For the text-containing cell, return its midpoint in (X, Y) coordinate format. 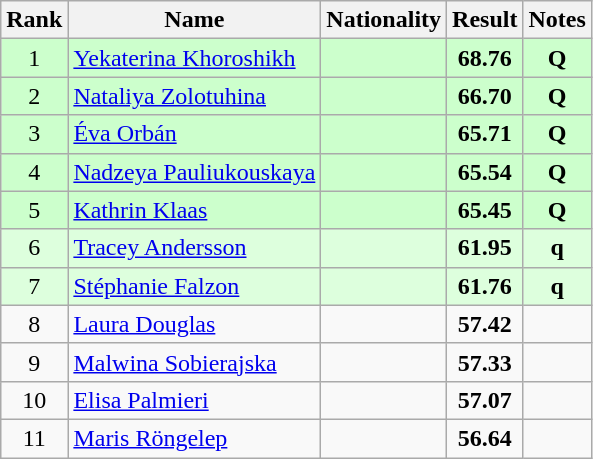
Stéphanie Falzon (194, 286)
57.07 (485, 400)
2 (34, 96)
5 (34, 210)
61.95 (485, 248)
Maris Röngelep (194, 438)
8 (34, 324)
9 (34, 362)
3 (34, 134)
65.54 (485, 172)
65.71 (485, 134)
68.76 (485, 58)
6 (34, 248)
Laura Douglas (194, 324)
Malwina Sobierajska (194, 362)
Elisa Palmieri (194, 400)
Nadzeya Pauliukouskaya (194, 172)
Kathrin Klaas (194, 210)
Nataliya Zolotuhina (194, 96)
Yekaterina Khoroshikh (194, 58)
57.42 (485, 324)
56.64 (485, 438)
Nationality (384, 20)
57.33 (485, 362)
65.45 (485, 210)
Result (485, 20)
66.70 (485, 96)
Notes (557, 20)
1 (34, 58)
Tracey Andersson (194, 248)
Éva Orbán (194, 134)
7 (34, 286)
Name (194, 20)
11 (34, 438)
4 (34, 172)
Rank (34, 20)
61.76 (485, 286)
10 (34, 400)
